Provide the (x, y) coordinate of the cell's center where the given text is located.  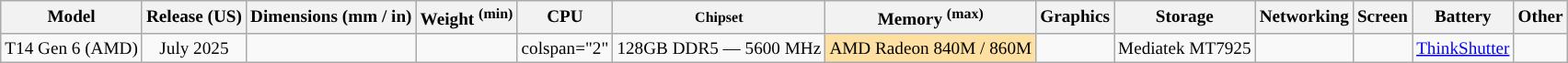
Screen (1382, 18)
ThinkShutter (1463, 48)
Weight (min) (467, 18)
Chipset (720, 18)
colspan="2" (565, 48)
Storage (1184, 18)
CPU (565, 18)
Networking (1304, 18)
Dimensions (mm / in) (331, 18)
Memory (max) (931, 18)
128GB DDR5 — 5600 MHz (720, 48)
AMD Radeon 840M / 860M (931, 48)
Release (US) (193, 18)
Mediatek MT7925 (1184, 48)
Battery (1463, 18)
Other (1540, 18)
T14 Gen 6 (AMD) (72, 48)
July 2025 (193, 48)
Graphics (1075, 18)
Model (72, 18)
